Capture the cell that displays the provided text and extract its [X, Y] central coordinate. 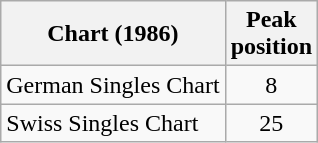
25 [271, 123]
8 [271, 85]
German Singles Chart [113, 85]
Peakposition [271, 34]
Chart (1986) [113, 34]
Swiss Singles Chart [113, 123]
